Return (X, Y) of the center of cell containing provided text 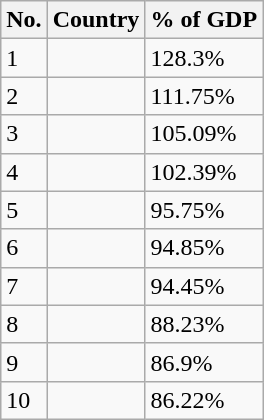
10 (24, 400)
% of GDP (204, 20)
No. (24, 20)
3 (24, 134)
8 (24, 324)
102.39% (204, 172)
1 (24, 58)
94.85% (204, 248)
94.45% (204, 286)
2 (24, 96)
128.3% (204, 58)
4 (24, 172)
6 (24, 248)
Country (96, 20)
105.09% (204, 134)
88.23% (204, 324)
9 (24, 362)
86.9% (204, 362)
111.75% (204, 96)
95.75% (204, 210)
5 (24, 210)
86.22% (204, 400)
7 (24, 286)
